Detect which cell encompasses the target text, then output its (x, y) center coordinate. 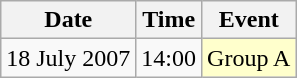
Time (169, 20)
Event (249, 20)
Group A (249, 58)
14:00 (169, 58)
Date (68, 20)
18 July 2007 (68, 58)
